Find where the given text appears and provide that cell's center as [x, y] coordinate. 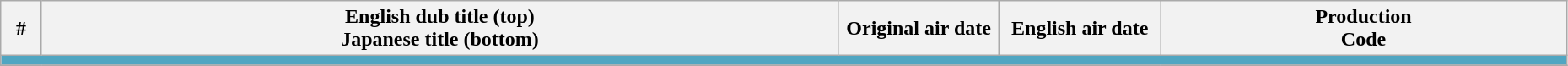
English air date [1080, 29]
Production Code [1364, 29]
Original air date [919, 29]
English dub title (top)Japanese title (bottom) [439, 29]
# [22, 29]
